Provide the (x, y) coordinate of the cell's center where the given text is located.  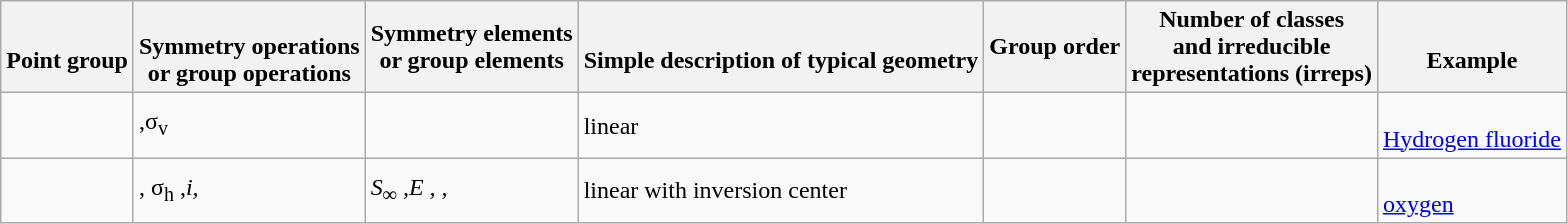
Simple description of typical geometry (781, 47)
Example (1472, 47)
, σh ,i, (249, 190)
Number of classesand irreduciblerepresentations (irreps) (1252, 47)
Point group (68, 47)
S∞ ,E , , (472, 190)
Group order (1055, 47)
Hydrogen fluoride (1472, 126)
Symmetry elementsor group elements (472, 47)
linear with inversion center (781, 190)
linear (781, 126)
oxygen (1472, 190)
Symmetry operationsor group operations (249, 47)
,σv (249, 126)
